Scan for the cell matching the given text and deliver its [X, Y] coordinate at center. 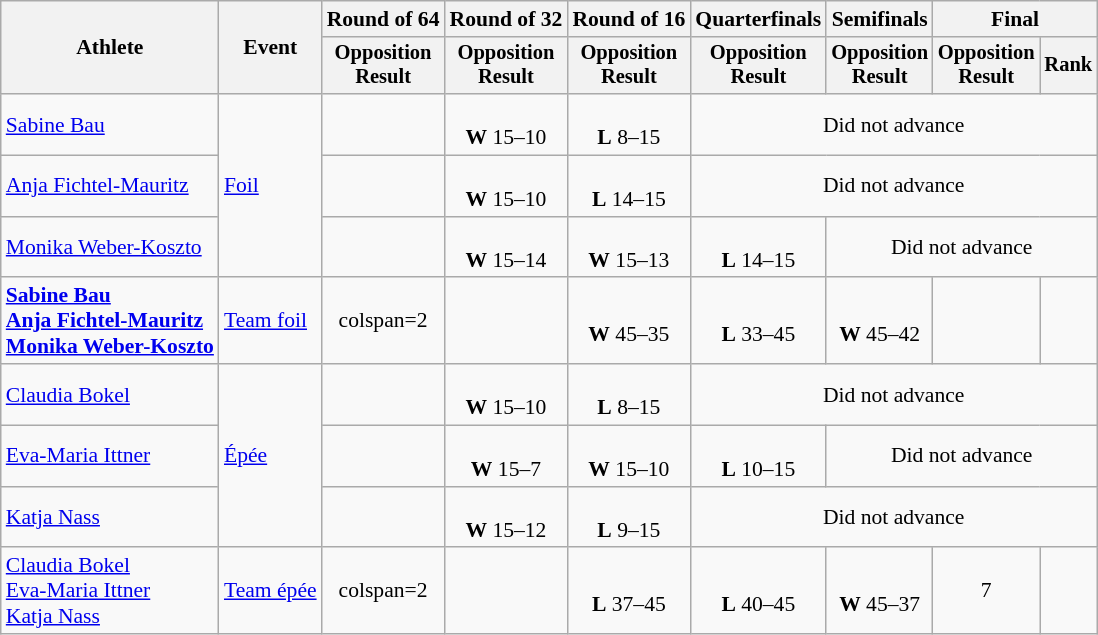
Round of 64 [384, 19]
Claudia BokelEva-Maria IttnerKatja Nass [110, 592]
W 45–37 [880, 592]
W 45–42 [880, 322]
W 15–14 [506, 248]
W 15–13 [628, 248]
Anja Fichtel-Mauritz [110, 186]
Event [270, 48]
Katja Nass [110, 518]
Sabine BauAnja Fichtel-MauritzMonika Weber-Koszto [110, 322]
Round of 16 [628, 19]
Round of 32 [506, 19]
L 40–45 [758, 592]
Semifinals [880, 19]
Monika Weber-Koszto [110, 248]
Team épée [270, 592]
7 [986, 592]
L 9–15 [628, 518]
W 45–35 [628, 322]
Final [1015, 19]
Quarterfinals [758, 19]
Rank [1069, 66]
Team foil [270, 322]
W 15–12 [506, 518]
L 33–45 [758, 322]
Claudia Bokel [110, 394]
L 37–45 [628, 592]
Sabine Bau [110, 124]
Foil [270, 186]
L 10–15 [758, 456]
Athlete [110, 48]
W 15–7 [506, 456]
Eva-Maria Ittner [110, 456]
Épée [270, 456]
